Output the (X, Y) coordinate of the center of the cell containing the given text.  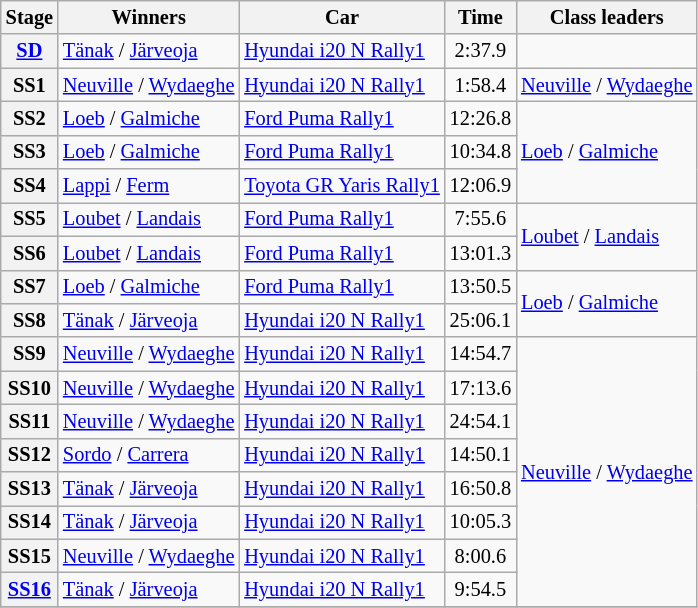
Stage (30, 17)
SS9 (30, 354)
Time (480, 17)
SS5 (30, 219)
SS12 (30, 455)
SS3 (30, 152)
SS13 (30, 489)
SS6 (30, 253)
SS10 (30, 388)
SS2 (30, 118)
SS11 (30, 421)
SD (30, 51)
25:06.1 (480, 320)
13:50.5 (480, 287)
10:05.3 (480, 522)
Winners (148, 17)
2:37.9 (480, 51)
24:54.1 (480, 421)
SS4 (30, 186)
SS7 (30, 287)
14:50.1 (480, 455)
Car (342, 17)
SS15 (30, 556)
8:00.6 (480, 556)
SS8 (30, 320)
1:58.4 (480, 85)
17:13.6 (480, 388)
SS16 (30, 589)
13:01.3 (480, 253)
SS1 (30, 85)
Sordo / Carrera (148, 455)
SS14 (30, 522)
10:34.8 (480, 152)
Toyota GR Yaris Rally1 (342, 186)
9:54.5 (480, 589)
Class leaders (606, 17)
7:55.6 (480, 219)
12:06.9 (480, 186)
16:50.8 (480, 489)
12:26.8 (480, 118)
Lappi / Ferm (148, 186)
14:54.7 (480, 354)
